Provide the (X, Y) coordinate of the cell's center where the given text is located.  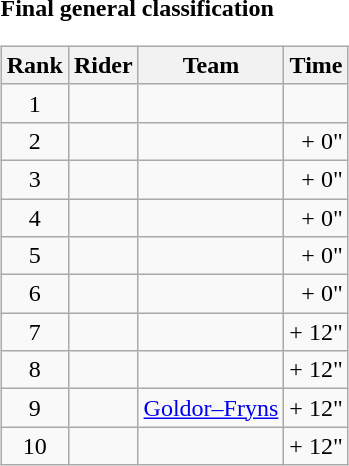
Rank (34, 65)
Time (316, 65)
5 (34, 256)
1 (34, 103)
6 (34, 294)
Rider (103, 65)
10 (34, 446)
4 (34, 217)
Team (211, 65)
8 (34, 370)
2 (34, 141)
7 (34, 332)
3 (34, 179)
Goldor–Fryns (211, 408)
9 (34, 408)
